Extract the [X, Y] coordinate from the center of the cell holding the provided text.  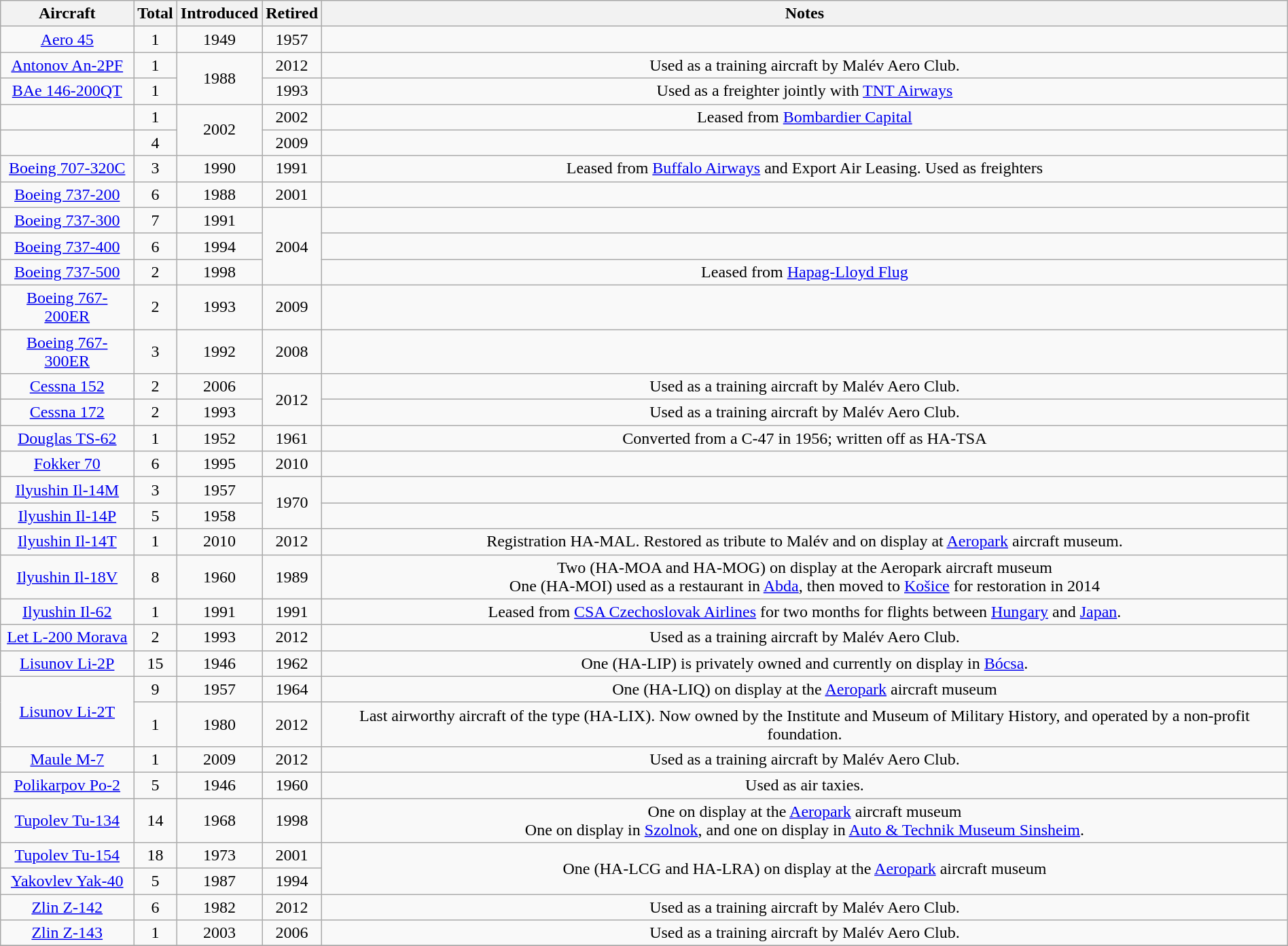
7 [156, 220]
One (HA-LCG and HA-LRA) on display at the Aeropark aircraft museum [805, 869]
Introduced [219, 14]
Boeing 707-320C [67, 169]
1970 [292, 503]
Douglas TS-62 [67, 438]
Boeing 767-200ER [67, 307]
8 [156, 576]
Let L-200 Morava [67, 637]
Aircraft [67, 14]
4 [156, 143]
Zlin Z-143 [67, 933]
Used as a freighter jointly with TNT Airways [805, 91]
Boeing 737-300 [67, 220]
1980 [219, 724]
One on display at the Aeropark aircraft museum One on display in Szolnok, and one on display in Auto & Technik Museum Sinsheim. [805, 820]
Tupolev Tu-154 [67, 856]
Ilyushin Il-14P [67, 516]
1973 [219, 856]
Leased from Bombardier Capital [805, 117]
Used as air taxies. [805, 785]
1964 [292, 689]
18 [156, 856]
Lisunov Li-2T [67, 711]
Aero 45 [67, 39]
Boeing 767-300ER [67, 351]
Cessna 152 [67, 387]
Ilyushin Il-62 [67, 612]
Last airworthy aircraft of the type (HA-LIX). Now owned by the Institute and Museum of Military History, and operated by a non-profit foundation. [805, 724]
Antonov An-2PF [67, 65]
1961 [292, 438]
Fokker 70 [67, 464]
1992 [219, 351]
1962 [292, 663]
One (HA-LIP) is privately owned and currently on display in Bócsa. [805, 663]
Converted from a C-47 in 1956; written off as HA-TSA [805, 438]
Total [156, 14]
Polikarpov Po-2 [67, 785]
1987 [219, 881]
Leased from Hapag-Lloyd Flug [805, 272]
Leased from Buffalo Airways and Export Air Leasing. Used as freighters [805, 169]
Boeing 737-400 [67, 246]
Notes [805, 14]
2003 [219, 933]
14 [156, 820]
Leased from CSA Czechoslovak Airlines for two months for flights between Hungary and Japan. [805, 612]
15 [156, 663]
Tupolev Tu-134 [67, 820]
2008 [292, 351]
Yakovlev Yak-40 [67, 881]
1949 [219, 39]
1990 [219, 169]
Ilyushin Il-14T [67, 542]
Lisunov Li-2P [67, 663]
Cessna 172 [67, 413]
1995 [219, 464]
1982 [219, 907]
1989 [292, 576]
Ilyushin Il-18V [67, 576]
1958 [219, 516]
Retired [292, 14]
One (HA-LIQ) on display at the Aeropark aircraft museum [805, 689]
BAe 146-200QT [67, 91]
Registration HA-MAL. Restored as tribute to Malév and on display at Aeropark aircraft museum. [805, 542]
Maule M-7 [67, 759]
Boeing 737-200 [67, 194]
Ilyushin Il-14M [67, 490]
Boeing 737-500 [67, 272]
9 [156, 689]
Zlin Z-142 [67, 907]
2004 [292, 246]
1968 [219, 820]
1952 [219, 438]
